Locate the cell with the specified text and output its (x, y) center coordinate. 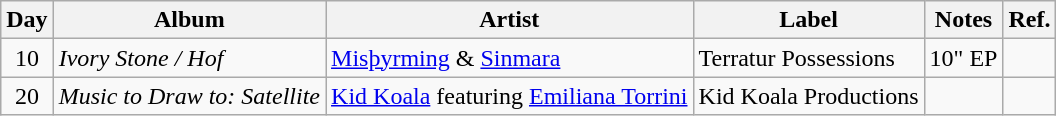
Kid Koala featuring Emiliana Torrini (510, 96)
Ivory Stone / Hof (189, 58)
Artist (510, 20)
Label (808, 20)
Kid Koala Productions (808, 96)
10 (27, 58)
Ref. (1030, 20)
10" EP (964, 58)
Music to Draw to: Satellite (189, 96)
20 (27, 96)
Misþyrming & Sinmara (510, 58)
Terratur Possessions (808, 58)
Album (189, 20)
Notes (964, 20)
Day (27, 20)
